Output the [x, y] coordinate of the center of the cell containing the given text.  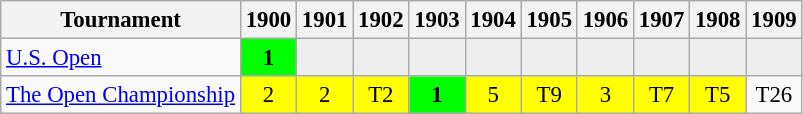
1900 [268, 20]
The Open Championship [121, 95]
1905 [549, 20]
1908 [718, 20]
1907 [661, 20]
Tournament [121, 20]
5 [493, 95]
1902 [381, 20]
T7 [661, 95]
U.S. Open [121, 58]
1904 [493, 20]
T26 [774, 95]
T2 [381, 95]
1901 [325, 20]
3 [605, 95]
1906 [605, 20]
T9 [549, 95]
1909 [774, 20]
1903 [437, 20]
T5 [718, 95]
